Find where the given text appears and provide that cell's center as (X, Y) coordinate. 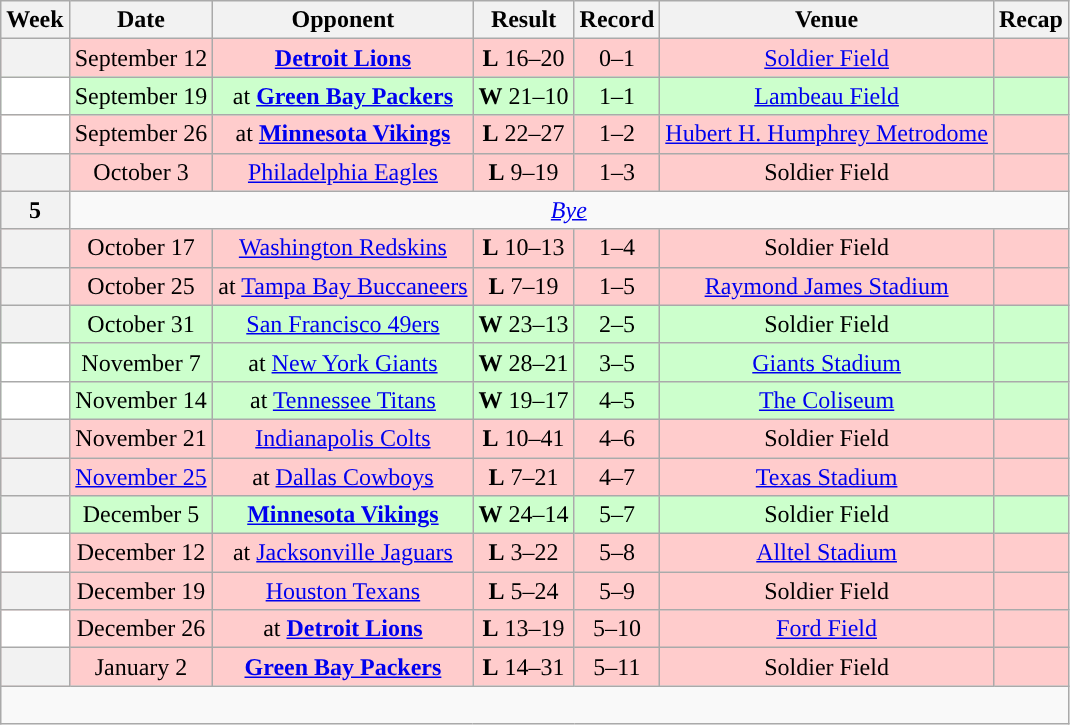
5–11 (617, 667)
at Tennessee Titans (343, 400)
Washington Redskins (343, 248)
W 24–14 (524, 515)
5 (35, 210)
October 25 (141, 286)
5–8 (617, 553)
at Green Bay Packers (343, 96)
Philadelphia Eagles (343, 172)
October 31 (141, 324)
L 10–13 (524, 248)
1–1 (617, 96)
September 12 (141, 58)
Lambeau Field (827, 96)
Detroit Lions (343, 58)
September 26 (141, 134)
The Coliseum (827, 400)
at Dallas Cowboys (343, 477)
L 5–24 (524, 591)
3–5 (617, 362)
1–3 (617, 172)
1–2 (617, 134)
Opponent (343, 20)
Result (524, 20)
Texas Stadium (827, 477)
October 17 (141, 248)
4–5 (617, 400)
Ford Field (827, 629)
September 19 (141, 96)
November 14 (141, 400)
December 26 (141, 629)
0–1 (617, 58)
at Tampa Bay Buccaneers (343, 286)
at New York Giants (343, 362)
San Francisco 49ers (343, 324)
at Jacksonville Jaguars (343, 553)
4–7 (617, 477)
Recap (1030, 20)
L 3–22 (524, 553)
W 21–10 (524, 96)
1–4 (617, 248)
Raymond James Stadium (827, 286)
L 16–20 (524, 58)
W 23–13 (524, 324)
L 10–41 (524, 438)
October 3 (141, 172)
Bye (568, 210)
L 9–19 (524, 172)
December 5 (141, 515)
5–10 (617, 629)
Venue (827, 20)
L 14–31 (524, 667)
L 13–19 (524, 629)
November 25 (141, 477)
W 19–17 (524, 400)
Green Bay Packers (343, 667)
Giants Stadium (827, 362)
December 19 (141, 591)
Minnesota Vikings (343, 515)
Week (35, 20)
Hubert H. Humphrey Metrodome (827, 134)
5–7 (617, 515)
Date (141, 20)
2–5 (617, 324)
1–5 (617, 286)
December 12 (141, 553)
at Detroit Lions (343, 629)
January 2 (141, 667)
4–6 (617, 438)
W 28–21 (524, 362)
L 7–19 (524, 286)
Alltel Stadium (827, 553)
5–9 (617, 591)
Houston Texans (343, 591)
at Minnesota Vikings (343, 134)
Indianapolis Colts (343, 438)
L 7–21 (524, 477)
November 21 (141, 438)
November 7 (141, 362)
Record (617, 20)
L 22–27 (524, 134)
